From the cell containing the given text, extract its center point as [x, y] coordinate. 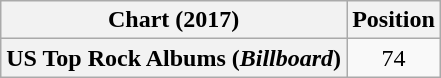
Chart (2017) [174, 20]
74 [394, 58]
US Top Rock Albums (Billboard) [174, 58]
Position [394, 20]
